From the cell containing the given text, extract its center point as [X, Y] coordinate. 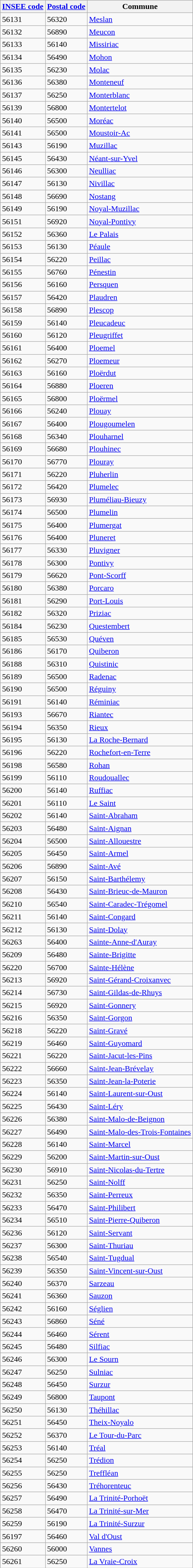
56770 [66, 462]
56340 [66, 436]
Pleugriffet [140, 335]
56760 [66, 272]
Saint-Malo-de-Beignon [140, 1119]
56245 [23, 1346]
Mohon [140, 57]
INSEE code [23, 7]
Ploemeur [140, 360]
56159 [23, 323]
Le Sourn [140, 1359]
Ploërmel [140, 399]
Quéven [140, 639]
Muzillac [140, 145]
56243 [23, 1321]
56188 [23, 664]
Ploeren [140, 386]
Saint-Philibert [140, 1208]
56670 [66, 714]
Saint-Martin-sur-Oust [140, 1157]
56173 [23, 500]
Réguiny [140, 689]
Sérent [140, 1334]
56680 [66, 449]
Saint-Vincent-sur-Oust [140, 1271]
Ploërdut [140, 373]
56177 [23, 550]
56203 [23, 828]
Saint-Guyomard [140, 1043]
Noyal-Muzillac [140, 209]
56151 [23, 222]
Saint-Barthélemy [140, 879]
56216 [23, 1018]
Tréhorenteuc [140, 1486]
Moustoir-Ac [140, 133]
Saint-Jacut-les-Pins [140, 1056]
56145 [23, 158]
56218 [23, 1031]
Ruffiac [140, 790]
56153 [23, 247]
Théhillac [140, 1410]
Plouay [140, 411]
56248 [23, 1385]
56181 [23, 601]
56156 [23, 285]
Le Saint [140, 803]
56201 [23, 803]
56660 [66, 1068]
56620 [66, 576]
56228 [23, 1144]
Saint-Laurent-sur-Oust [140, 1094]
56171 [23, 474]
Persquen [140, 285]
Vannes [140, 1549]
56530 [66, 639]
Molac [140, 70]
56196 [23, 752]
56257 [23, 1498]
56148 [23, 196]
56213 [23, 980]
56237 [23, 1245]
56208 [23, 891]
Sainte-Hélène [140, 968]
56193 [23, 714]
56910 [66, 1169]
Plescop [140, 310]
Saint-Abraham [140, 816]
56227 [23, 1132]
Sauzon [140, 1296]
56209 [23, 955]
Saint-Brieuc-de-Mauron [140, 891]
56246 [23, 1359]
Neulliac [140, 171]
56244 [23, 1334]
Ploemel [140, 348]
56186 [23, 651]
Sarzeau [140, 1283]
56165 [23, 399]
56214 [23, 993]
Monterblanc [140, 95]
Missiriac [140, 45]
Saint-Armel [140, 854]
56256 [23, 1486]
56195 [23, 740]
Nivillac [140, 184]
Questembert [140, 626]
Pluneret [140, 537]
Saint-Nolff [140, 1182]
56149 [23, 209]
56136 [23, 82]
Pont-Scorff [140, 576]
Saint-Allouestre [140, 841]
Saint-Nicolas-du-Tertre [140, 1169]
56261 [23, 1561]
Saint-Gorgon [140, 1018]
Néant-sur-Yvel [140, 158]
56202 [23, 816]
Noyal-Pontivy [140, 222]
56205 [23, 854]
56580 [66, 765]
56270 [66, 360]
Treffléan [140, 1473]
56860 [66, 1321]
56259 [23, 1523]
56179 [23, 576]
56000 [66, 1549]
56252 [23, 1435]
56204 [23, 841]
56143 [23, 145]
Radenac [140, 677]
Pontivy [140, 563]
Sulniac [140, 1372]
56172 [23, 487]
56133 [23, 45]
La Roche-Bernard [140, 740]
Commune [140, 7]
Plouhinec [140, 449]
56880 [66, 386]
Surzur [140, 1385]
Saint-Congard [140, 917]
La Trinité-sur-Mer [140, 1511]
Saint-Caradec-Trégomel [140, 904]
56162 [23, 360]
56229 [23, 1157]
56290 [66, 601]
Plaudren [140, 297]
56163 [23, 373]
56184 [23, 626]
Saint-Gérand-Croixanvec [140, 980]
56510 [66, 1220]
56180 [23, 588]
Quiberon [140, 651]
Pleucadeuc [140, 323]
56169 [23, 449]
Montertelot [140, 108]
Sainte-Anne-d'Auray [140, 942]
56223 [23, 1081]
Saint-Marcel [140, 1144]
Saint-Léry [140, 1106]
Meucon [140, 32]
56158 [23, 310]
Quistinic [140, 664]
Pluméliau-Bieuzy [140, 500]
56234 [23, 1220]
Meslan [140, 19]
56221 [23, 1056]
Rieux [140, 727]
56255 [23, 1473]
Theix-Noyalo [140, 1423]
56164 [23, 386]
Saint-Gravé [140, 1031]
56249 [23, 1397]
56191 [23, 702]
Saint-Gonnery [140, 1005]
56233 [23, 1208]
56260 [23, 1549]
56134 [23, 57]
Plumelin [140, 512]
56225 [23, 1106]
56132 [23, 32]
Péaule [140, 247]
56175 [23, 525]
56231 [23, 1182]
Taupont [140, 1397]
Tréal [140, 1448]
56700 [66, 968]
Saint-Tugdual [140, 1258]
56242 [23, 1309]
56141 [23, 133]
56310 [66, 664]
Val d'Oust [140, 1536]
Le Tour-du-Parc [140, 1435]
Silfiac [140, 1346]
56206 [23, 866]
Saint-Aignan [140, 828]
La Trinité-Porhoët [140, 1498]
Saint-Pierre-Quiberon [140, 1220]
Plumergat [140, 525]
Priziac [140, 613]
56167 [23, 424]
Riantec [140, 714]
Porcaro [140, 588]
56185 [23, 639]
56215 [23, 1005]
56224 [23, 1094]
Saint-Dolay [140, 929]
Réminiac [140, 702]
56207 [23, 879]
56194 [23, 727]
56210 [23, 904]
Le Palais [140, 234]
56189 [23, 677]
Plouray [140, 462]
Saint-Servant [140, 1233]
56135 [23, 70]
56212 [23, 929]
56197 [23, 1536]
Séglien [140, 1309]
56150 [66, 879]
56178 [23, 563]
Saint-Avé [140, 866]
56226 [23, 1119]
La Trinité-Surzur [140, 1523]
56211 [23, 917]
56198 [23, 765]
Sainte-Brigitte [140, 955]
Nostang [140, 196]
Pénestin [140, 272]
56251 [23, 1423]
56330 [66, 550]
56168 [23, 436]
Saint-Malo-des-Trois-Fontaines [140, 1132]
Plougoumelen [140, 424]
Port-Louis [140, 601]
Séné [140, 1321]
Saint-Gildas-de-Rhuys [140, 993]
56253 [23, 1448]
Trédion [140, 1460]
Pluvigner [140, 550]
Rochefort-en-Terre [140, 752]
56157 [23, 297]
56176 [23, 537]
56232 [23, 1195]
56241 [23, 1296]
Postal code [66, 7]
56154 [23, 259]
56139 [23, 108]
56146 [23, 171]
56166 [23, 411]
56131 [23, 19]
Peillac [140, 259]
Roudouallec [140, 778]
Saint-Perreux [140, 1195]
56247 [23, 1372]
Moréac [140, 120]
Saint-Jean-la-Poterie [140, 1081]
56222 [23, 1068]
56155 [23, 272]
56219 [23, 1043]
Pluherlin [140, 474]
Plumelec [140, 487]
56239 [23, 1271]
56174 [23, 512]
56137 [23, 95]
56238 [23, 1258]
56730 [66, 993]
56152 [23, 234]
56254 [23, 1460]
La Vraie-Croix [140, 1561]
56199 [23, 778]
56263 [23, 942]
56690 [66, 196]
56147 [23, 184]
Saint-Thuriau [140, 1245]
Rohan [140, 765]
56930 [66, 500]
56182 [23, 613]
Plouharnel [140, 436]
56161 [23, 348]
Monteneuf [140, 82]
Saint-Jean-Brévelay [140, 1068]
56258 [23, 1511]
56236 [23, 1233]
